Search for the cell housing the specified text and yield its [x, y] center coordinate. 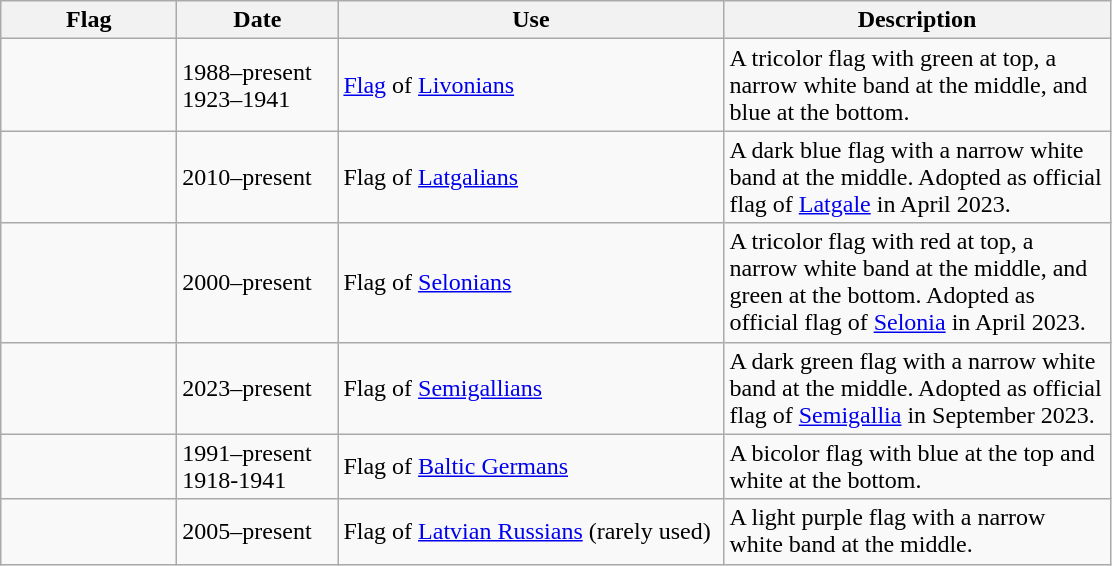
1991–present1918-1941 [258, 466]
Flag of Livonians [531, 85]
A bicolor flag with blue at the top and white at the bottom. [917, 466]
Flag of Baltic Germans [531, 466]
Flag of Selonians [531, 282]
1988–present1923–1941 [258, 85]
2023–present [258, 388]
2000–present [258, 282]
Description [917, 20]
Flag of Latgalians [531, 177]
A dark green flag with a narrow white band at the middle. Adopted as official flag of Semigallia in September 2023. [917, 388]
2010–present [258, 177]
2005–present [258, 532]
A tricolor flag with red at top, a narrow white band at the middle, and green at the bottom. Adopted as official flag of Selonia in April 2023. [917, 282]
A tricolor flag with green at top, a narrow white band at the middle, and blue at the bottom. [917, 85]
Flag of Semigallians [531, 388]
A light purple flag with a narrow white band at the middle. [917, 532]
Use [531, 20]
A dark blue flag with a narrow white band at the middle. Adopted as official flag of Latgale in April 2023. [917, 177]
Date [258, 20]
Flag [89, 20]
Flag of Latvian Russians (rarely used) [531, 532]
